Locate the cell with the specified text and output its (X, Y) center coordinate. 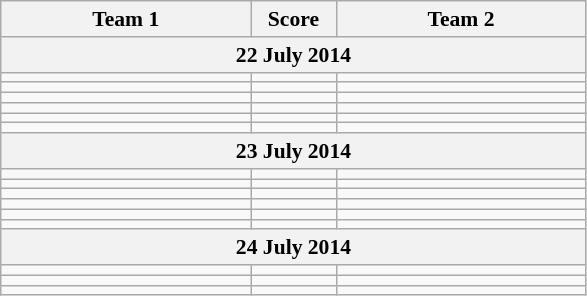
23 July 2014 (294, 151)
Score (294, 19)
22 July 2014 (294, 55)
Team 2 (461, 19)
24 July 2014 (294, 248)
Team 1 (126, 19)
